Find where the given text appears and provide that cell's center as (X, Y) coordinate. 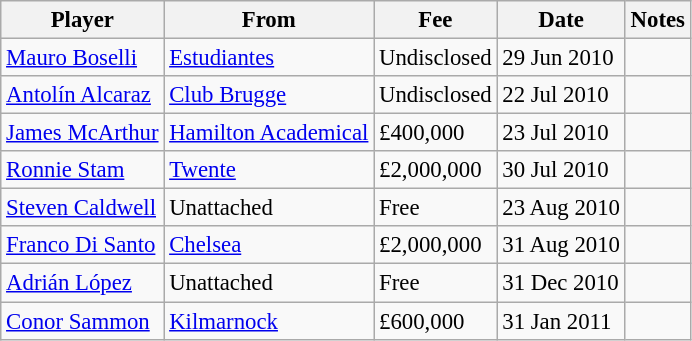
31 Jan 2011 (561, 321)
Antolín Alcaraz (82, 95)
From (269, 20)
Estudiantes (269, 58)
Fee (436, 20)
Mauro Boselli (82, 58)
Franco Di Santo (82, 245)
Kilmarnock (269, 321)
Notes (658, 20)
Adrián López (82, 283)
Conor Sammon (82, 321)
23 Jul 2010 (561, 133)
22 Jul 2010 (561, 95)
James McArthur (82, 133)
Club Brugge (269, 95)
Player (82, 20)
£600,000 (436, 321)
Ronnie Stam (82, 170)
Chelsea (269, 245)
Date (561, 20)
23 Aug 2010 (561, 208)
Steven Caldwell (82, 208)
31 Aug 2010 (561, 245)
31 Dec 2010 (561, 283)
29 Jun 2010 (561, 58)
Twente (269, 170)
Hamilton Academical (269, 133)
30 Jul 2010 (561, 170)
£400,000 (436, 133)
